Find where the given text appears and provide that cell's center as [x, y] coordinate. 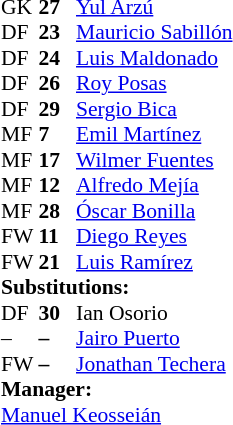
Alfredo Mejía [154, 185]
21 [57, 262]
12 [57, 185]
Manager: [116, 389]
29 [57, 109]
Emil Martínez [154, 135]
Sergio Bica [154, 109]
7 [57, 135]
Luis Ramírez [154, 262]
Mauricio Sabillón [154, 33]
Diego Reyes [154, 237]
Óscar Bonilla [154, 211]
Luis Maldonado [154, 58]
Substitutions: [116, 287]
26 [57, 83]
Wilmer Fuentes [154, 160]
17 [57, 160]
24 [57, 58]
Jonathan Techera [154, 364]
28 [57, 211]
30 [57, 313]
Jairo Puerto [154, 339]
11 [57, 237]
23 [57, 33]
Ian Osorio [154, 313]
Roy Posas [154, 83]
